For the text-containing cell, return its midpoint in (x, y) coordinate format. 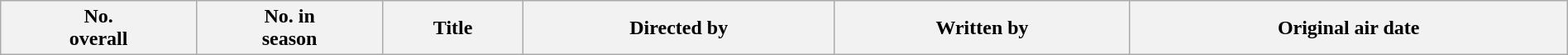
Original air date (1348, 28)
Written by (982, 28)
Title (453, 28)
No. inseason (289, 28)
Directed by (678, 28)
No.overall (99, 28)
